Search for the cell housing the specified text and yield its (x, y) center coordinate. 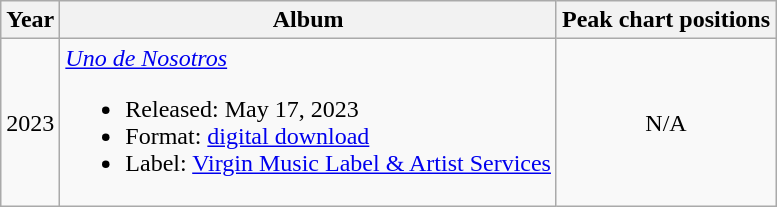
2023 (30, 122)
N/A (666, 122)
Uno de NosotrosReleased: May 17, 2023Format: digital downloadLabel: Virgin Music Label & Artist Services (308, 122)
Peak chart positions (666, 20)
Album (308, 20)
Year (30, 20)
